Return the (X, Y) coordinate for the center point of the cell that contains the specified text.  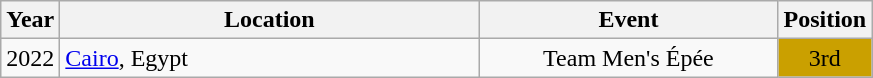
Event (628, 20)
Team Men's Épée (628, 58)
Year (30, 20)
Position (825, 20)
Cairo, Egypt (270, 58)
2022 (30, 58)
Location (270, 20)
3rd (825, 58)
